For the text-containing cell, return its midpoint in [X, Y] coordinate format. 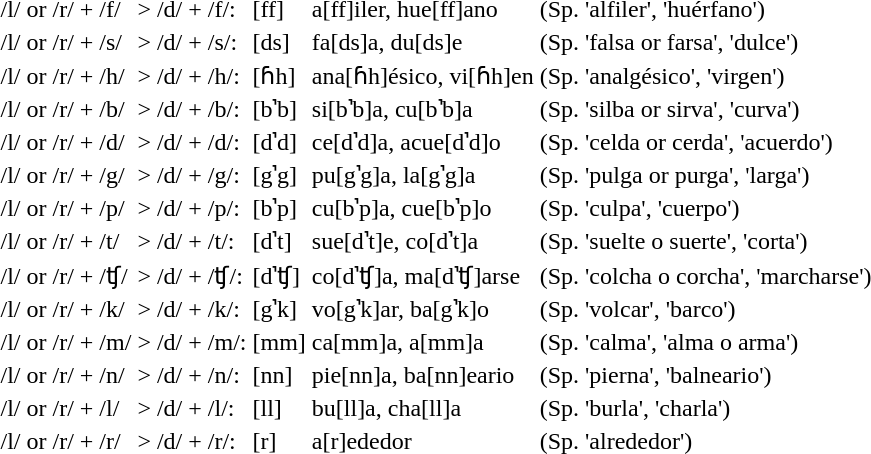
[ll] [279, 408]
[d˺ʧ] [279, 276]
[ɦh] [279, 76]
co[d˺ʧ]a, ma[d˺ʧ]arse [422, 276]
fa[ds]a, du[ds]e [422, 42]
[mm] [279, 342]
cu[b˺p]a, cue[b˺p]o [422, 209]
/d/ + /n/: [202, 375]
vo[g˺k]ar, ba[g˺k]o [422, 309]
/d/ + /t/: [202, 241]
pie[nn]a, ba[nn]eario [422, 375]
/d/ + /d/: [202, 143]
[ds] [279, 42]
/d/ + /k/: [202, 309]
ca[mm]a, a[mm]a [422, 342]
[d˺t] [279, 241]
[g˺k] [279, 309]
/d/ + /l/: [202, 408]
[d˺d] [279, 143]
[g˺g] [279, 175]
bu[ll]a, cha[ll]a [422, 408]
/d/ + /p/: [202, 209]
[b˺b] [279, 109]
sue[d˺t]e, co[d˺t]a [422, 241]
[nn] [279, 375]
ce[d˺d]a, acue[d˺d]o [422, 143]
/d/ + /s/: [202, 42]
/d/ + /m/: [202, 342]
[b˺p] [279, 209]
ana[ɦh]ésico, vi[ɦh]en [422, 76]
/d/ + /b/: [202, 109]
pu[g˺g]a, la[g˺g]a [422, 175]
si[b˺b]a, cu[b˺b]a [422, 109]
/d/ + /g/: [202, 175]
/d/ + /ʧ/: [202, 276]
/d/ + /h/: [202, 76]
